For the text-containing cell, return its midpoint in (x, y) coordinate format. 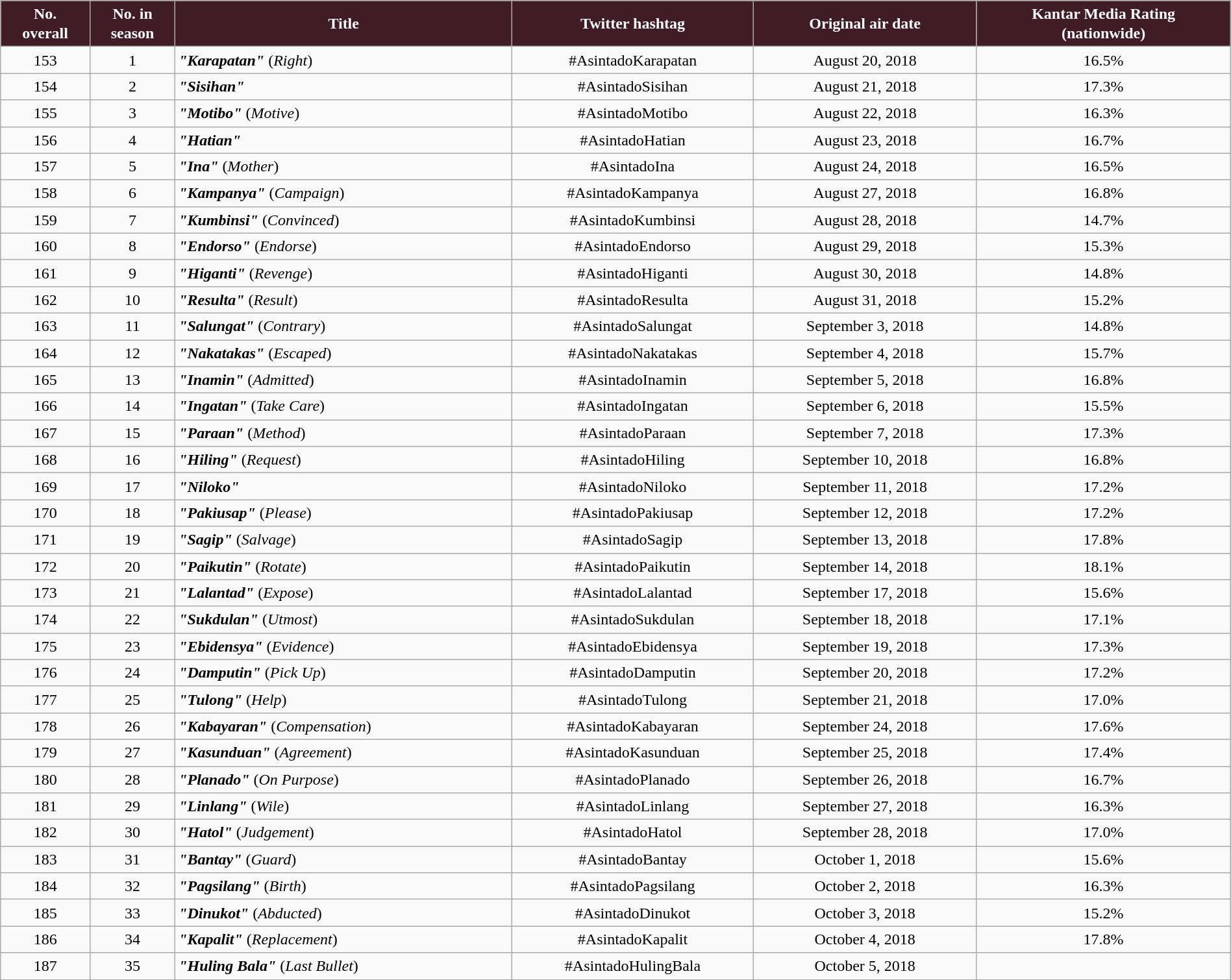
"Ina" (Mother) (344, 166)
161 (45, 273)
12 (132, 353)
September 13, 2018 (865, 540)
"Hiling" (Request) (344, 459)
September 3, 2018 (865, 326)
No. inseason (132, 23)
"Salungat" (Contrary) (344, 326)
174 (45, 619)
September 24, 2018 (865, 726)
164 (45, 353)
"Linlang" (Wile) (344, 806)
"Paraan" (Method) (344, 434)
September 25, 2018 (865, 753)
August 28, 2018 (865, 219)
28 (132, 779)
"Motibo" (Motive) (344, 113)
"Kampanya" (Campaign) (344, 193)
181 (45, 806)
#AsintadoSagip (633, 540)
182 (45, 833)
#AsintadoDinukot (633, 913)
153 (45, 60)
September 26, 2018 (865, 779)
11 (132, 326)
3 (132, 113)
October 2, 2018 (865, 887)
26 (132, 726)
"Nakatakas" (Escaped) (344, 353)
"Damputin" (Pick Up) (344, 672)
Original air date (865, 23)
#AsintadoNiloko (633, 487)
"Lalantad" (Expose) (344, 593)
August 21, 2018 (865, 87)
September 10, 2018 (865, 459)
7 (132, 219)
October 1, 2018 (865, 859)
4 (132, 140)
August 20, 2018 (865, 60)
178 (45, 726)
#AsintadoHatian (633, 140)
163 (45, 326)
157 (45, 166)
162 (45, 300)
33 (132, 913)
September 18, 2018 (865, 619)
179 (45, 753)
34 (132, 940)
"Hatian" (344, 140)
173 (45, 593)
#AsintadoParaan (633, 434)
#AsintadoKampanya (633, 193)
#AsintadoPaikutin (633, 566)
"Bantay" (Guard) (344, 859)
"Paikutin" (Rotate) (344, 566)
165 (45, 380)
172 (45, 566)
1 (132, 60)
#AsintadoTulong (633, 700)
18.1% (1104, 566)
"Sagip" (Salvage) (344, 540)
175 (45, 646)
"Planado" (On Purpose) (344, 779)
#AsintadoDamputin (633, 672)
"Tulong" (Help) (344, 700)
#AsintadoInamin (633, 380)
#AsintadoKasunduan (633, 753)
156 (45, 140)
#AsintadoLalantad (633, 593)
August 29, 2018 (865, 247)
17.4% (1104, 753)
30 (132, 833)
10 (132, 300)
#AsintadoPakiusap (633, 513)
15.7% (1104, 353)
"Sisihan" (344, 87)
#AsintadoHatol (633, 833)
170 (45, 513)
"Dinukot" (Abducted) (344, 913)
#AsintadoPlanado (633, 779)
15 (132, 434)
#AsintadoKumbinsi (633, 219)
185 (45, 913)
5 (132, 166)
September 20, 2018 (865, 672)
15.3% (1104, 247)
186 (45, 940)
September 28, 2018 (865, 833)
Kantar Media Rating(nationwide) (1104, 23)
169 (45, 487)
"Pagsilang" (Birth) (344, 887)
168 (45, 459)
#AsintadoResulta (633, 300)
#AsintadoMotibo (633, 113)
18 (132, 513)
2 (132, 87)
"Resulta" (Result) (344, 300)
August 31, 2018 (865, 300)
6 (132, 193)
"Endorso" (Endorse) (344, 247)
#AsintadoHiling (633, 459)
September 21, 2018 (865, 700)
"Karapatan" (Right) (344, 60)
167 (45, 434)
160 (45, 247)
14.7% (1104, 219)
#AsintadoKarapatan (633, 60)
#AsintadoSukdulan (633, 619)
"Kapalit" (Replacement) (344, 940)
#AsintadoNakatakas (633, 353)
20 (132, 566)
15.5% (1104, 406)
"Kumbinsi" (Convinced) (344, 219)
August 22, 2018 (865, 113)
27 (132, 753)
#AsintadoLinlang (633, 806)
#AsintadoIna (633, 166)
180 (45, 779)
166 (45, 406)
September 14, 2018 (865, 566)
#AsintadoHiganti (633, 273)
"Huling Bala" (Last Bullet) (344, 966)
Twitter hashtag (633, 23)
September 17, 2018 (865, 593)
August 27, 2018 (865, 193)
17.6% (1104, 726)
September 11, 2018 (865, 487)
September 27, 2018 (865, 806)
8 (132, 247)
October 4, 2018 (865, 940)
No.overall (45, 23)
32 (132, 887)
"Sukdulan" (Utmost) (344, 619)
177 (45, 700)
"Higanti" (Revenge) (344, 273)
August 23, 2018 (865, 140)
23 (132, 646)
September 7, 2018 (865, 434)
"Ingatan" (Take Care) (344, 406)
#AsintadoIngatan (633, 406)
"Niloko" (344, 487)
"Hatol" (Judgement) (344, 833)
October 3, 2018 (865, 913)
22 (132, 619)
October 5, 2018 (865, 966)
183 (45, 859)
31 (132, 859)
17.1% (1104, 619)
171 (45, 540)
187 (45, 966)
"Pakiusap" (Please) (344, 513)
Title (344, 23)
#AsintadoEndorso (633, 247)
184 (45, 887)
#AsintadoKapalit (633, 940)
#AsintadoSalungat (633, 326)
"Kabayaran" (Compensation) (344, 726)
September 6, 2018 (865, 406)
August 30, 2018 (865, 273)
14 (132, 406)
13 (132, 380)
#AsintadoSisihan (633, 87)
9 (132, 273)
159 (45, 219)
17 (132, 487)
35 (132, 966)
August 24, 2018 (865, 166)
#AsintadoBantay (633, 859)
"Inamin" (Admitted) (344, 380)
September 5, 2018 (865, 380)
21 (132, 593)
#AsintadoHulingBala (633, 966)
"Kasunduan" (Agreement) (344, 753)
16 (132, 459)
September 19, 2018 (865, 646)
#AsintadoEbidensya (633, 646)
#AsintadoKabayaran (633, 726)
24 (132, 672)
25 (132, 700)
158 (45, 193)
#AsintadoPagsilang (633, 887)
154 (45, 87)
29 (132, 806)
176 (45, 672)
155 (45, 113)
September 12, 2018 (865, 513)
September 4, 2018 (865, 353)
"Ebidensya" (Evidence) (344, 646)
19 (132, 540)
